Output the [X, Y] coordinate of the center of the cell containing the given text.  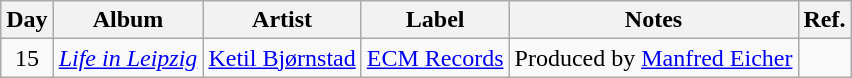
Life in Leipzig [128, 58]
Day [27, 20]
Artist [282, 20]
15 [27, 58]
Label [435, 20]
Produced by Manfred Eicher [654, 58]
Album [128, 20]
Notes [654, 20]
Ref. [824, 20]
Ketil Bjørnstad [282, 58]
ECM Records [435, 58]
